Locate the cell with the specified text and output its [X, Y] center coordinate. 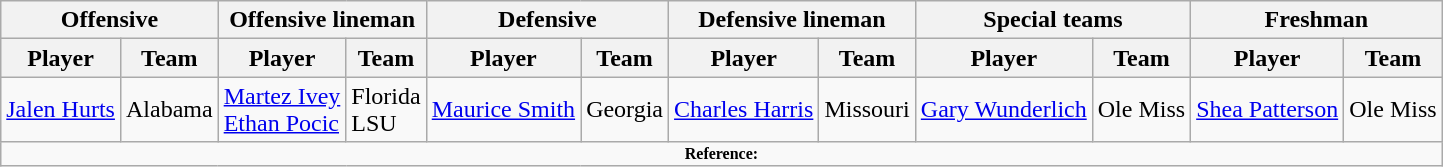
Shea Patterson [1268, 110]
Freshman [1316, 20]
Maurice Smith [503, 110]
Defensive lineman [792, 20]
Reference: [722, 154]
Charles Harris [744, 110]
Offensive [110, 20]
Offensive lineman [322, 20]
FloridaLSU [386, 110]
Defensive [547, 20]
Jalen Hurts [61, 110]
Special teams [1052, 20]
Missouri [867, 110]
Georgia [625, 110]
Martez IveyEthan Pocic [282, 110]
Gary Wunderlich [1004, 110]
Alabama [169, 110]
